Identify which cell holds the provided text, then report its [x, y] central coordinate. 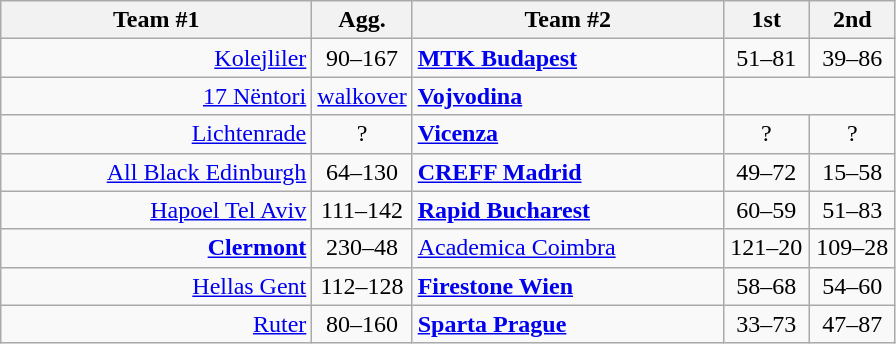
90–167 [362, 58]
111–142 [362, 210]
17 Nëntori [156, 96]
Academica Coimbra [568, 248]
All Black Edinburgh [156, 172]
Clermont [156, 248]
54–60 [852, 286]
Vicenza [568, 134]
Team #2 [568, 20]
Rapid Bucharest [568, 210]
Team #1 [156, 20]
64–130 [362, 172]
49–72 [766, 172]
58–68 [766, 286]
Sparta Prague [568, 324]
80–160 [362, 324]
121–20 [766, 248]
39–86 [852, 58]
Kolejliler [156, 58]
Lichtenrade [156, 134]
51–81 [766, 58]
Hapoel Tel Aviv [156, 210]
15–58 [852, 172]
MTK Budapest [568, 58]
230–48 [362, 248]
Firestone Wien [568, 286]
109–28 [852, 248]
2nd [852, 20]
60–59 [766, 210]
Hellas Gent [156, 286]
Vojvodina [568, 96]
Ruter [156, 324]
33–73 [766, 324]
51–83 [852, 210]
CREFF Madrid [568, 172]
47–87 [852, 324]
1st [766, 20]
112–128 [362, 286]
Agg. [362, 20]
walkover [362, 96]
